Capture the cell that displays the provided text and extract its [x, y] central coordinate. 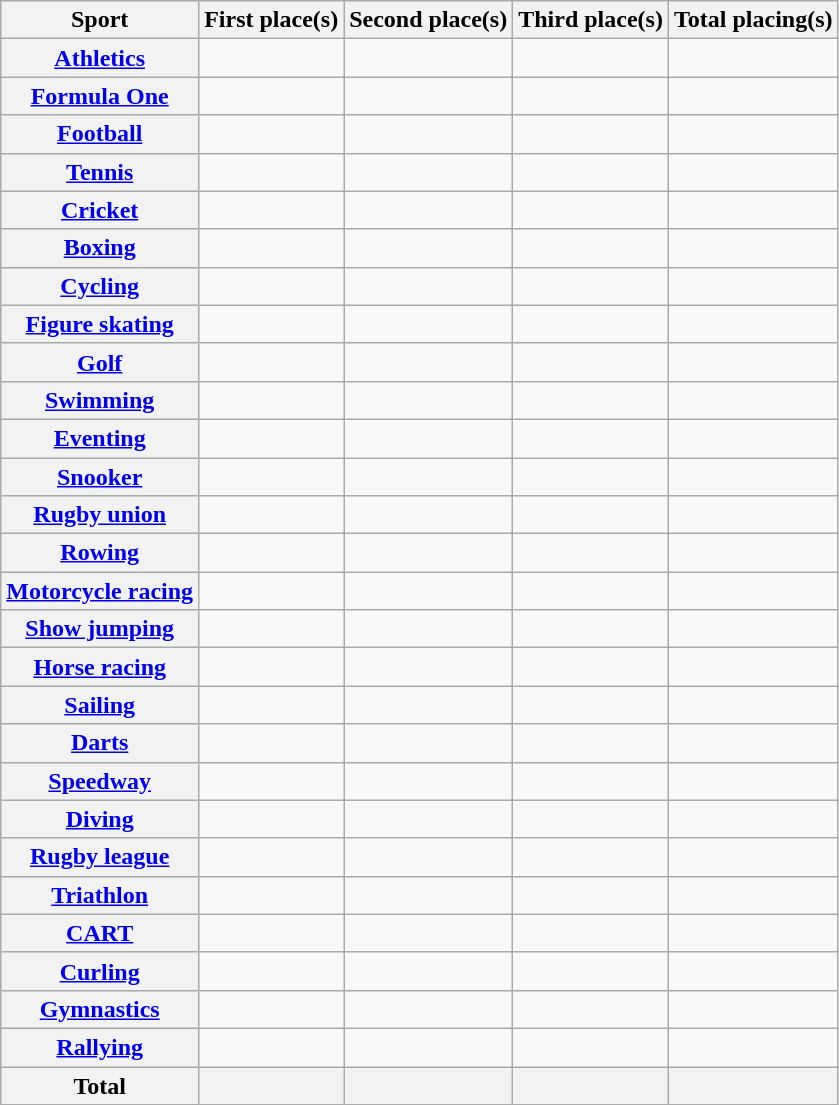
Rallying [100, 1047]
Total [100, 1085]
Rugby union [100, 515]
Figure skating [100, 324]
Formula One [100, 96]
Darts [100, 743]
Swimming [100, 400]
Football [100, 134]
Sailing [100, 705]
Athletics [100, 58]
Tennis [100, 172]
Rowing [100, 553]
Eventing [100, 438]
Triathlon [100, 895]
Curling [100, 971]
Boxing [100, 248]
Speedway [100, 781]
Diving [100, 819]
Rugby league [100, 857]
Show jumping [100, 629]
Cycling [100, 286]
Second place(s) [428, 20]
CART [100, 933]
Snooker [100, 477]
Horse racing [100, 667]
Cricket [100, 210]
Sport [100, 20]
Total placing(s) [753, 20]
Motorcycle racing [100, 591]
Gymnastics [100, 1009]
Golf [100, 362]
Third place(s) [591, 20]
First place(s) [272, 20]
